Determine the (X, Y) coordinate at the center of the cell enclosing the given text.  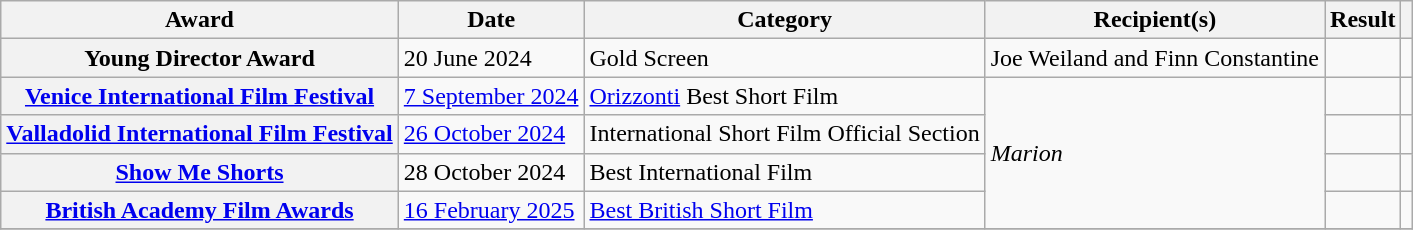
Category (784, 20)
International Short Film Official Section (784, 134)
Award (200, 20)
Best British Short Film (784, 210)
16 February 2025 (491, 210)
Marion (1154, 153)
Date (491, 20)
Best International Film (784, 172)
20 June 2024 (491, 58)
Gold Screen (784, 58)
Show Me Shorts (200, 172)
Joe Weiland and Finn Constantine (1154, 58)
26 October 2024 (491, 134)
Valladolid International Film Festival (200, 134)
Orizzonti Best Short Film (784, 96)
7 September 2024 (491, 96)
28 October 2024 (491, 172)
British Academy Film Awards (200, 210)
Result (1363, 20)
Young Director Award (200, 58)
Venice International Film Festival (200, 96)
Recipient(s) (1154, 20)
